Locate the cell with the specified text and output its (x, y) center coordinate. 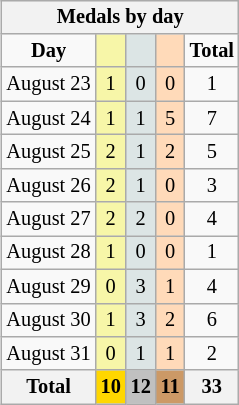
August 24 (49, 118)
6 (212, 320)
August 26 (49, 185)
10 (111, 387)
11 (170, 387)
Medals by day (120, 17)
7 (212, 118)
33 (212, 387)
August 23 (49, 84)
August 29 (49, 286)
August 31 (49, 354)
August 30 (49, 320)
August 27 (49, 219)
12 (141, 387)
August 28 (49, 253)
August 25 (49, 152)
Day (49, 51)
